Return the [X, Y] coordinate for the center point of the cell that contains the specified text.  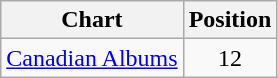
Canadian Albums [92, 58]
Position [230, 20]
Chart [92, 20]
12 [230, 58]
